Extract the (X, Y) coordinate from the center of the cell holding the provided text.  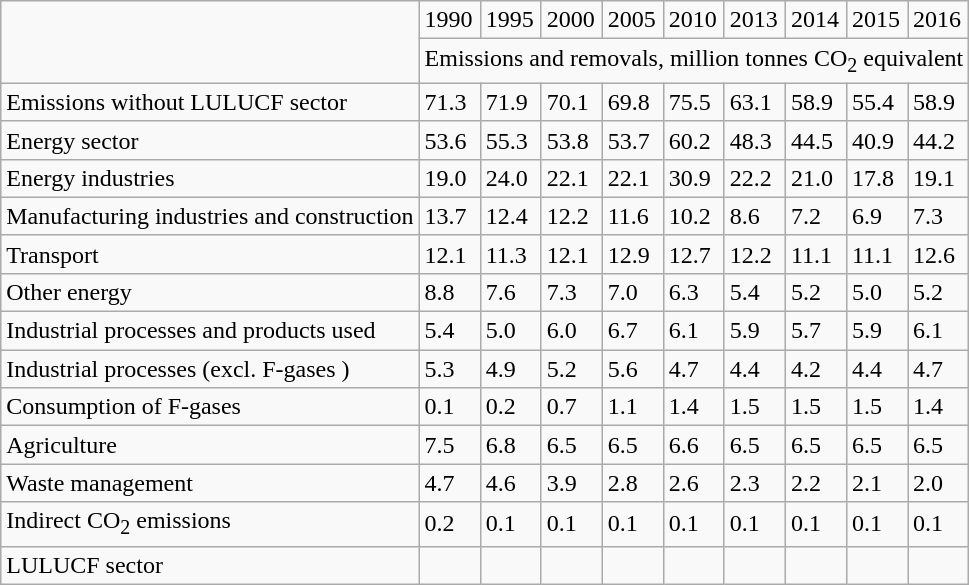
12.7 (694, 254)
2.3 (754, 483)
Other energy (210, 292)
2013 (754, 20)
5.6 (632, 369)
Transport (210, 254)
Emissions without LULUCF sector (210, 102)
10.2 (694, 216)
4.2 (816, 369)
2016 (938, 20)
2.1 (876, 483)
13.7 (450, 216)
2.6 (694, 483)
5.3 (450, 369)
70.1 (572, 102)
2014 (816, 20)
5.7 (816, 331)
30.9 (694, 178)
0.7 (572, 407)
Consumption of F-gases (210, 407)
53.6 (450, 140)
40.9 (876, 140)
8.8 (450, 292)
75.5 (694, 102)
Waste management (210, 483)
53.8 (572, 140)
11.6 (632, 216)
6.0 (572, 331)
22.2 (754, 178)
4.9 (510, 369)
Manufacturing industries and construction (210, 216)
12.9 (632, 254)
21.0 (816, 178)
Industrial processes (excl. F-gases ) (210, 369)
53.7 (632, 140)
2010 (694, 20)
2005 (632, 20)
6.6 (694, 445)
69.8 (632, 102)
71.9 (510, 102)
19.1 (938, 178)
48.3 (754, 140)
2015 (876, 20)
Energy sector (210, 140)
55.3 (510, 140)
2000 (572, 20)
7.6 (510, 292)
6.8 (510, 445)
4.6 (510, 483)
24.0 (510, 178)
19.0 (450, 178)
44.2 (938, 140)
8.6 (754, 216)
60.2 (694, 140)
2.2 (816, 483)
Indirect CO2 emissions (210, 524)
1995 (510, 20)
6.9 (876, 216)
12.6 (938, 254)
17.8 (876, 178)
11.3 (510, 254)
6.3 (694, 292)
71.3 (450, 102)
7.2 (816, 216)
3.9 (572, 483)
2.0 (938, 483)
63.1 (754, 102)
Emissions and removals, million tonnes CO2 equivalent (694, 61)
12.4 (510, 216)
2.8 (632, 483)
44.5 (816, 140)
Energy industries (210, 178)
7.5 (450, 445)
7.0 (632, 292)
6.7 (632, 331)
1.1 (632, 407)
1990 (450, 20)
Industrial processes and products used (210, 331)
Agriculture (210, 445)
55.4 (876, 102)
LULUCF sector (210, 565)
